Detect which cell encompasses the target text, then output its [X, Y] center coordinate. 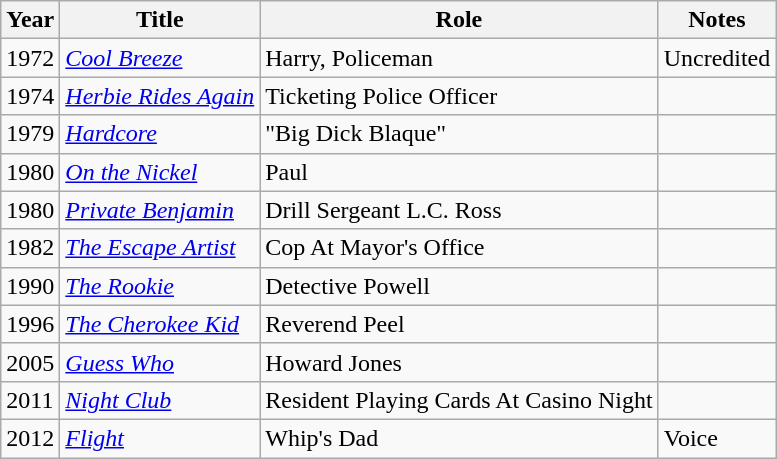
Voice [717, 438]
Guess Who [160, 362]
The Cherokee Kid [160, 324]
Hardcore [160, 134]
Uncredited [717, 58]
Flight [160, 438]
Year [30, 20]
Ticketing Police Officer [459, 96]
2011 [30, 400]
1982 [30, 248]
Whip's Dad [459, 438]
2005 [30, 362]
1990 [30, 286]
1996 [30, 324]
Night Club [160, 400]
Herbie Rides Again [160, 96]
Harry, Policeman [459, 58]
1979 [30, 134]
The Escape Artist [160, 248]
Drill Sergeant L.C. Ross [459, 210]
Cop At Mayor's Office [459, 248]
1974 [30, 96]
Title [160, 20]
Cool Breeze [160, 58]
Paul [459, 172]
Reverend Peel [459, 324]
Role [459, 20]
Howard Jones [459, 362]
"Big Dick Blaque" [459, 134]
Private Benjamin [160, 210]
On the Nickel [160, 172]
Detective Powell [459, 286]
1972 [30, 58]
2012 [30, 438]
The Rookie [160, 286]
Notes [717, 20]
Resident Playing Cards At Casino Night [459, 400]
